For the text-containing cell, return its midpoint in [x, y] coordinate format. 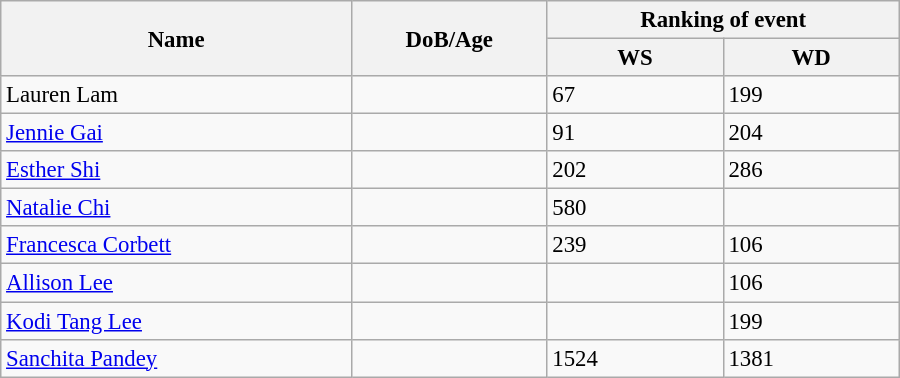
Francesca Corbett [176, 245]
1381 [811, 358]
Esther Shi [176, 170]
239 [635, 245]
Name [176, 38]
Jennie Gai [176, 133]
1524 [635, 358]
204 [811, 133]
286 [811, 170]
580 [635, 208]
202 [635, 170]
Lauren Lam [176, 95]
Allison Lee [176, 283]
DoB/Age [450, 38]
67 [635, 95]
Sanchita Pandey [176, 358]
WD [811, 58]
91 [635, 133]
WS [635, 58]
Natalie Chi [176, 208]
Ranking of event [723, 20]
Kodi Tang Lee [176, 321]
